Return (X, Y) of the center of cell containing provided text 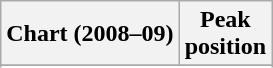
Peakposition (225, 34)
Chart (2008–09) (90, 34)
